From the cell containing the given text, extract its center point as (x, y) coordinate. 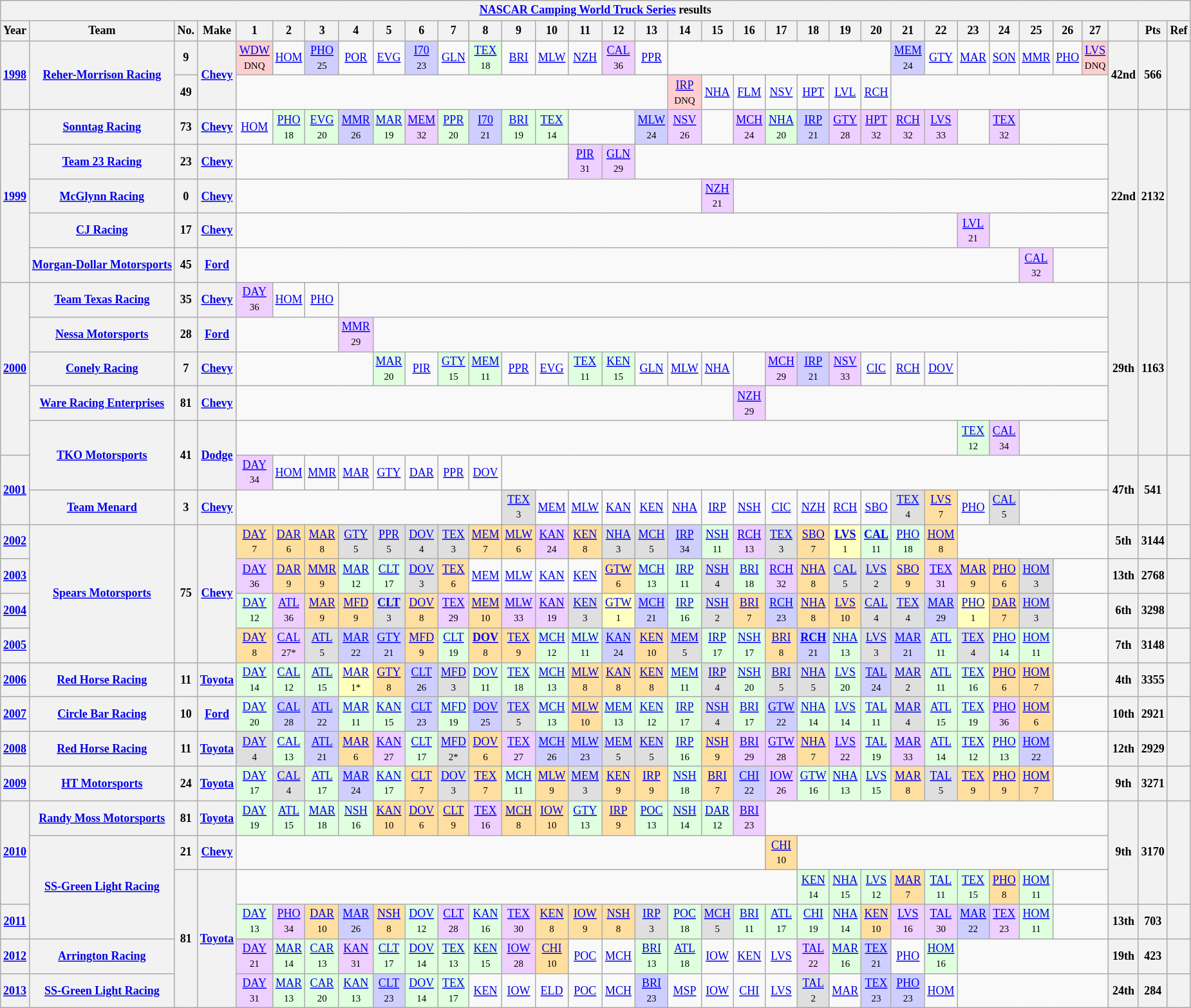
IRP34 (685, 541)
3271 (1152, 783)
73 (185, 127)
MMR9 (322, 576)
IRP3 (652, 922)
HOM22 (1036, 749)
35 (185, 300)
28 (185, 334)
0 (185, 196)
POR (355, 58)
2004 (15, 611)
GLN29 (619, 162)
CAL12 (288, 680)
LVS20 (845, 680)
DAY14 (254, 680)
MMR26 (355, 127)
SBO7 (813, 541)
TEX27 (519, 749)
PHO13 (1004, 749)
MEM13 (619, 714)
ATL21 (322, 749)
Circle Bar Racing (102, 714)
1 (254, 31)
DAR7 (1004, 611)
MAR21 (908, 646)
2008 (15, 749)
LVS10 (845, 611)
Ware Racing Enterprises (102, 404)
25 (1036, 31)
LVS2 (877, 576)
2 (288, 31)
MEM3 (585, 783)
NSV33 (845, 369)
13 (652, 31)
2007 (15, 714)
NSV (782, 93)
BRI5 (782, 680)
TEX11 (585, 369)
LVS15 (877, 783)
18 (813, 31)
Year (15, 31)
CLT9 (454, 818)
DOV12 (422, 922)
HPT (813, 93)
TEX29 (454, 611)
CLT26 (422, 680)
MLW6 (519, 541)
POC18 (685, 922)
PPR5 (389, 541)
TEX6 (454, 576)
KAN31 (355, 957)
MAR7 (908, 887)
LVS3 (877, 646)
GTW1 (619, 611)
LVL (845, 93)
GTY5 (355, 541)
PHO9 (1004, 783)
26 (1067, 31)
DAR10 (322, 922)
MAR26 (355, 922)
2009 (15, 783)
Ref (1179, 31)
2010 (15, 852)
MAR2 (908, 680)
CLT7 (422, 783)
PHO36 (1004, 714)
IRP4 (717, 680)
MCH8 (519, 818)
4th (1124, 680)
CAL28 (288, 714)
NSH (749, 507)
NHA20 (782, 127)
HPT32 (877, 127)
75 (185, 593)
CAL32 (1036, 265)
LVS7 (941, 507)
EVG20 (322, 127)
42nd (1124, 75)
KAN8 (619, 680)
MAR33 (908, 749)
DAY31 (254, 991)
HOM16 (941, 957)
2001 (15, 489)
POC13 (652, 818)
NHA3 (619, 541)
MAR16 (845, 957)
DAY7 (254, 541)
NSH11 (717, 541)
BRI11 (749, 922)
6th (1124, 611)
CAL34 (1004, 438)
2006 (15, 680)
ATL36 (288, 611)
DAY17 (254, 783)
GTW28 (782, 749)
MLW8 (585, 680)
MLW33 (519, 611)
16 (749, 31)
LVS33 (941, 127)
NHA15 (845, 887)
22nd (1124, 196)
I7023 (422, 58)
Sonntag Racing (102, 127)
Team (102, 31)
TEX13 (454, 957)
5 (389, 31)
15 (717, 31)
GTY15 (454, 369)
MAR18 (322, 818)
LVS12 (877, 887)
GTW16 (813, 783)
1998 (15, 75)
MLW9 (552, 783)
KAN16 (485, 922)
NSH14 (685, 818)
MFD3 (454, 680)
2011 (15, 922)
KAN17 (389, 783)
BRI18 (749, 576)
541 (1152, 489)
CLT28 (454, 922)
7th (1124, 646)
CAR13 (322, 957)
41 (185, 454)
TEX5 (519, 714)
ATL5 (322, 646)
GTW22 (782, 714)
SBO (877, 507)
3148 (1152, 646)
CAL36 (619, 58)
TEX7 (485, 783)
4 (355, 31)
TEX19 (973, 714)
DAR6 (288, 541)
ATL18 (685, 957)
MAR29 (941, 611)
No. (185, 31)
KAN27 (389, 749)
DAY4 (254, 749)
NSH17 (749, 646)
MCH12 (552, 646)
NSV26 (685, 127)
IOW28 (519, 957)
19th (1124, 957)
LVL21 (973, 230)
KEN9 (619, 783)
PIR (422, 369)
MAR19 (389, 127)
LVS16 (908, 922)
CAL27* (288, 646)
Team 23 Racing (102, 162)
Make (216, 31)
29th (1124, 369)
NHA7 (813, 749)
BRI29 (749, 749)
IOW26 (782, 783)
Spears Motorsports (102, 593)
PHO25 (322, 58)
TEX17 (454, 991)
KEN14 (813, 887)
22 (941, 31)
LVSDNQ (1096, 58)
6 (422, 31)
GTY28 (845, 127)
24th (1124, 991)
BRI8 (782, 646)
RCH23 (782, 611)
DAY8 (254, 646)
MEM7 (485, 541)
14 (685, 31)
TEX15 (973, 887)
MAR12 (355, 576)
KAN15 (389, 714)
KEN5 (652, 749)
MFD19 (454, 714)
NSH16 (355, 818)
Nessa Motorsports (102, 334)
NSH2 (717, 611)
HOM8 (941, 541)
2012 (15, 957)
GTY13 (585, 818)
MAR6 (355, 749)
LVS14 (845, 714)
NASCAR Camping World Truck Series results (595, 10)
FLM (749, 93)
NSH18 (685, 783)
CHI (749, 991)
NZH21 (717, 196)
DAR (422, 472)
LVS22 (845, 749)
TAL24 (877, 680)
DAR12 (717, 818)
RCH13 (749, 541)
10th (1124, 714)
DAY12 (254, 611)
IRP11 (685, 576)
MEM32 (422, 127)
MAR1* (355, 680)
RCH21 (813, 646)
DAY21 (254, 957)
SBO9 (908, 576)
CLT3 (389, 611)
TAL2 (813, 991)
KAN19 (552, 611)
MEM24 (908, 58)
TEX32 (1004, 127)
McGlynn Racing (102, 196)
BRI19 (519, 127)
284 (1152, 991)
MLW24 (652, 127)
DAY20 (254, 714)
PHO34 (288, 922)
Team Menard (102, 507)
3355 (1152, 680)
Conely Racing (102, 369)
TEX14 (552, 127)
Arrington Racing (102, 957)
703 (1152, 922)
2013 (15, 991)
DAY19 (254, 818)
MAR13 (288, 991)
KAN13 (355, 991)
GTY21 (389, 646)
MLW23 (585, 749)
IOW10 (552, 818)
Randy Moss Motorsports (102, 818)
NHA5 (813, 680)
KEN12 (652, 714)
1999 (15, 196)
MMR29 (355, 334)
NSH9 (717, 749)
ATL22 (322, 714)
MCH21 (652, 611)
CAL11 (877, 541)
20 (877, 31)
GTW6 (619, 576)
NZH29 (749, 404)
PHO14 (1004, 646)
1163 (1152, 369)
IOW9 (585, 922)
NSH20 (749, 680)
TAL30 (941, 922)
12 (619, 31)
TAL19 (877, 749)
Team Texas Racing (102, 300)
CJ Racing (102, 230)
MAR11 (355, 714)
PHO1 (973, 611)
WDWDNQ (254, 58)
IRP (717, 507)
2768 (1152, 576)
2000 (15, 369)
MCH26 (552, 749)
ATL14 (941, 749)
LVS1 (845, 541)
SON (1004, 58)
CHI22 (749, 783)
KAN10 (389, 818)
27 (1096, 31)
MAR20 (389, 369)
CAL13 (288, 749)
MCH29 (782, 369)
MLW10 (585, 714)
TAL22 (813, 957)
45 (185, 265)
Morgan-Dollar Motorsports (102, 265)
IRPDNQ (685, 93)
BRI (519, 58)
19 (845, 31)
GTY8 (389, 680)
CAR20 (322, 991)
MLW11 (585, 646)
2132 (1152, 196)
PHO23 (908, 991)
PPR20 (454, 127)
DAR9 (288, 576)
MEM10 (485, 611)
Dodge (216, 454)
49 (185, 93)
CLT19 (454, 646)
MFD2* (454, 749)
MAR14 (288, 957)
3298 (1152, 611)
2005 (15, 646)
KEN3 (585, 611)
DOV25 (485, 714)
5th (1124, 541)
MCH11 (519, 783)
CHI19 (813, 922)
TEX31 (941, 576)
Pts (1152, 31)
ELD (552, 991)
2929 (1152, 749)
Reher-Morrison Racing (102, 75)
2002 (15, 541)
PIR31 (585, 162)
8 (485, 31)
HT Motorsports (102, 783)
TEX30 (519, 922)
PHO8 (1004, 887)
MCH24 (749, 127)
I7021 (485, 127)
MAR4 (908, 714)
423 (1152, 957)
HOM6 (1036, 714)
2003 (15, 576)
DAY34 (254, 472)
2921 (1152, 714)
3170 (1152, 852)
MAR24 (355, 783)
DAY13 (254, 922)
TAL5 (941, 783)
BRI13 (652, 957)
DOV4 (422, 541)
TKO Motorsports (102, 454)
47th (1124, 489)
3144 (1152, 541)
566 (1152, 75)
12th (1124, 749)
MSP (685, 991)
TEX21 (877, 957)
BRI17 (749, 714)
DOV11 (485, 680)
